For the text-containing cell, return its midpoint in (X, Y) coordinate format. 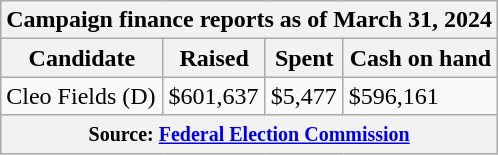
Source: Federal Election Commission (250, 134)
Raised (214, 58)
Spent (304, 58)
Cleo Fields (D) (82, 96)
Candidate (82, 58)
Campaign finance reports as of March 31, 2024 (250, 20)
$5,477 (304, 96)
$601,637 (214, 96)
Cash on hand (420, 58)
$596,161 (420, 96)
